Detect which cell encompasses the target text, then output its [X, Y] center coordinate. 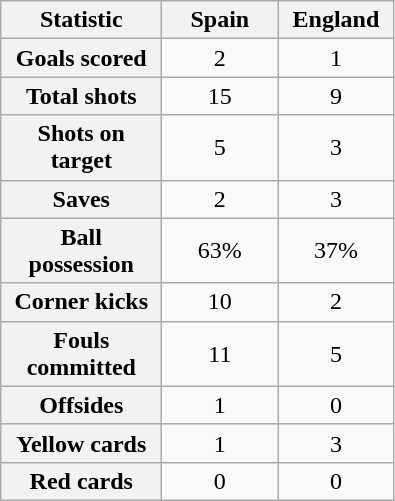
10 [220, 302]
Fouls committed [82, 354]
England [336, 20]
Saves [82, 199]
Ball possession [82, 250]
Yellow cards [82, 443]
Shots on target [82, 148]
Spain [220, 20]
11 [220, 354]
63% [220, 250]
Statistic [82, 20]
15 [220, 96]
Total shots [82, 96]
Offsides [82, 405]
37% [336, 250]
Goals scored [82, 58]
9 [336, 96]
Corner kicks [82, 302]
Red cards [82, 481]
